Provide the [X, Y] coordinate of the cell's center where the given text is located.  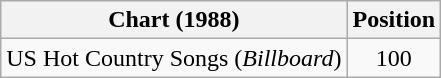
Position [394, 20]
100 [394, 58]
US Hot Country Songs (Billboard) [174, 58]
Chart (1988) [174, 20]
